From the cell containing the given text, extract its center point as (X, Y) coordinate. 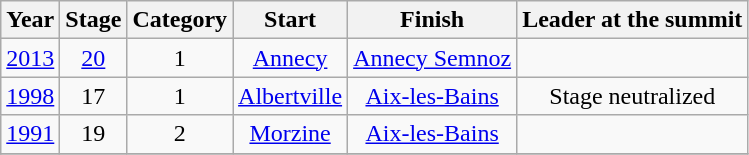
1991 (30, 134)
Start (290, 20)
Albertville (290, 96)
Stage neutralized (632, 96)
Annecy Semnoz (432, 58)
Morzine (290, 134)
Finish (432, 20)
Stage (94, 20)
Year (30, 20)
Category (180, 20)
2 (180, 134)
Annecy (290, 58)
Leader at the summit (632, 20)
19 (94, 134)
1998 (30, 96)
17 (94, 96)
20 (94, 58)
2013 (30, 58)
